Locate the cell with the specified text and output its [X, Y] center coordinate. 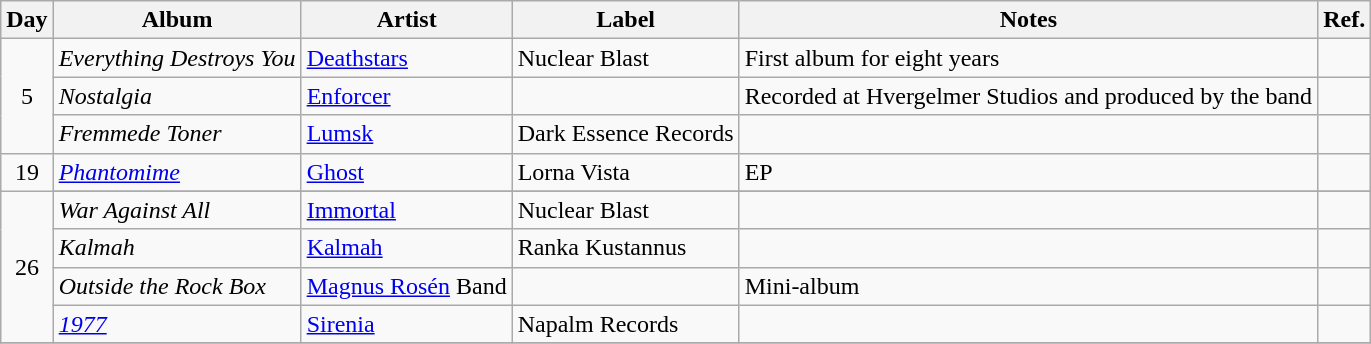
Mini-album [1028, 286]
EP [1028, 172]
Ranka Kustannus [626, 248]
Artist [406, 20]
Lorna Vista [626, 172]
Enforcer [406, 96]
1977 [177, 324]
Napalm Records [626, 324]
Deathstars [406, 58]
First album for eight years [1028, 58]
Magnus Rosén Band [406, 286]
5 [27, 96]
Day [27, 20]
Notes [1028, 20]
Label [626, 20]
Outside the Rock Box [177, 286]
Everything Destroys You [177, 58]
Recorded at Hvergelmer Studios and produced by the band [1028, 96]
War Against All [177, 210]
Dark Essence Records [626, 134]
Ref. [1344, 20]
Nostalgia [177, 96]
Ghost [406, 172]
Album [177, 20]
Lumsk [406, 134]
Immortal [406, 210]
Sirenia [406, 324]
Fremmede Toner [177, 134]
Phantomime [177, 172]
26 [27, 267]
19 [27, 172]
